Extract the [X, Y] coordinate from the center of the cell holding the provided text.  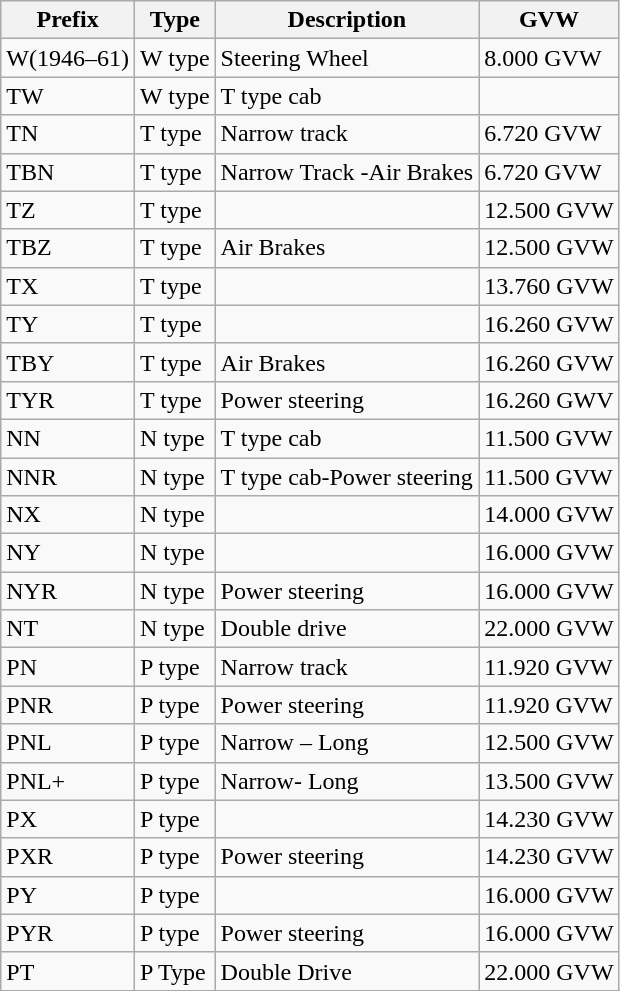
Narrow- Long [347, 781]
Double drive [347, 629]
GVW [549, 20]
TY [68, 324]
13.760 GVW [549, 286]
TBZ [68, 248]
PNR [68, 705]
T type cab-Power steering [347, 477]
PX [68, 819]
13.500 GVW [549, 781]
Type [174, 20]
NYR [68, 591]
Steering Wheel [347, 58]
NNR [68, 477]
Narrow Track -Air Brakes [347, 172]
16.260 GWV [549, 400]
TBY [68, 362]
PNL [68, 743]
NX [68, 515]
PY [68, 895]
Double Drive [347, 971]
TBN [68, 172]
Description [347, 20]
TYR [68, 400]
W(1946–61) [68, 58]
PNL+ [68, 781]
TN [68, 134]
Prefix [68, 20]
PYR [68, 933]
8.000 GVW [549, 58]
TZ [68, 210]
P Type [174, 971]
14.000 GVW [549, 515]
TX [68, 286]
PXR [68, 857]
NN [68, 438]
PN [68, 667]
Narrow – Long [347, 743]
NY [68, 553]
PT [68, 971]
NT [68, 629]
TW [68, 96]
